Capture the cell that displays the provided text and extract its (x, y) central coordinate. 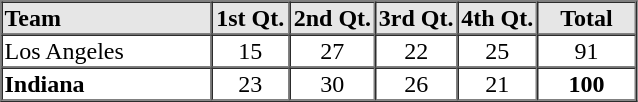
30 (332, 84)
100 (586, 84)
2nd Qt. (332, 18)
1st Qt. (250, 18)
Indiana (106, 84)
Total (586, 18)
4th Qt. (497, 18)
21 (497, 84)
22 (416, 50)
Los Angeles (106, 50)
27 (332, 50)
91 (586, 50)
23 (250, 84)
Team (106, 18)
25 (497, 50)
26 (416, 84)
15 (250, 50)
3rd Qt. (416, 18)
